Capture the cell that displays the provided text and extract its [X, Y] central coordinate. 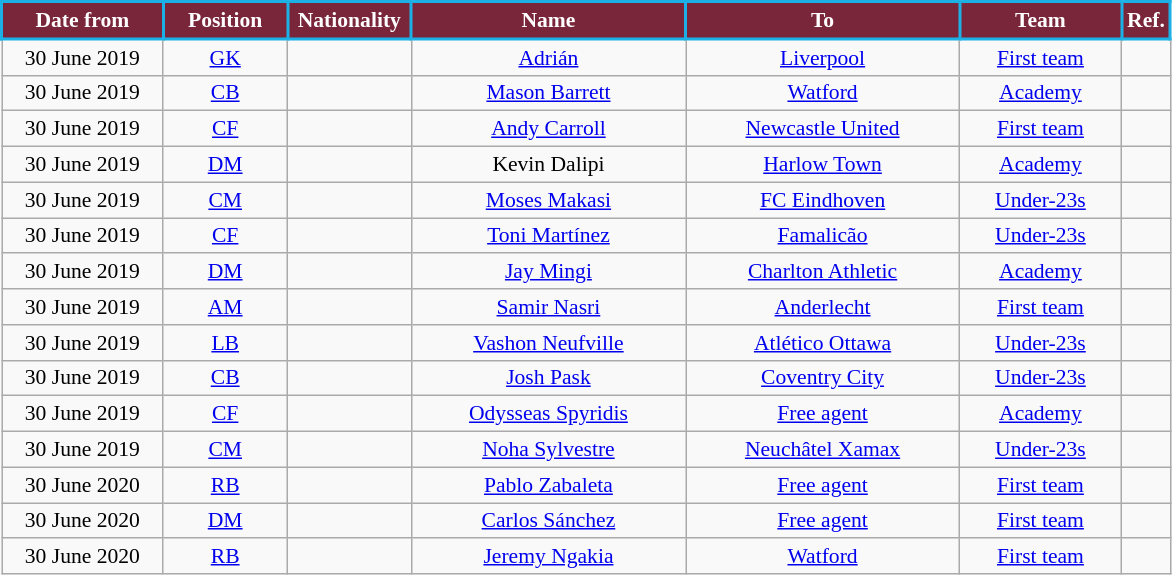
Jeremy Ngakia [548, 557]
LB [225, 343]
Samir Nasri [548, 307]
Adrián [548, 57]
Position [225, 20]
Neuchâtel Xamax [823, 450]
AM [225, 307]
Team [1041, 20]
Josh Pask [548, 378]
FC Eindhoven [823, 200]
Kevin Dalipi [548, 165]
Date from [83, 20]
Noha Sylvestre [548, 450]
Famalicão [823, 236]
GK [225, 57]
To [823, 20]
Moses Makasi [548, 200]
Nationality [349, 20]
Vashon Neufville [548, 343]
Carlos Sánchez [548, 521]
Jay Mingi [548, 272]
Anderlecht [823, 307]
Pablo Zabaleta [548, 485]
Harlow Town [823, 165]
Mason Barrett [548, 93]
Andy Carroll [548, 129]
Ref. [1146, 20]
Toni Martínez [548, 236]
Charlton Athletic [823, 272]
Name [548, 20]
Odysseas Spyridis [548, 414]
Newcastle United [823, 129]
Atlético Ottawa [823, 343]
Liverpool [823, 57]
Coventry City [823, 378]
